Identify which cell holds the provided text, then report its [X, Y] central coordinate. 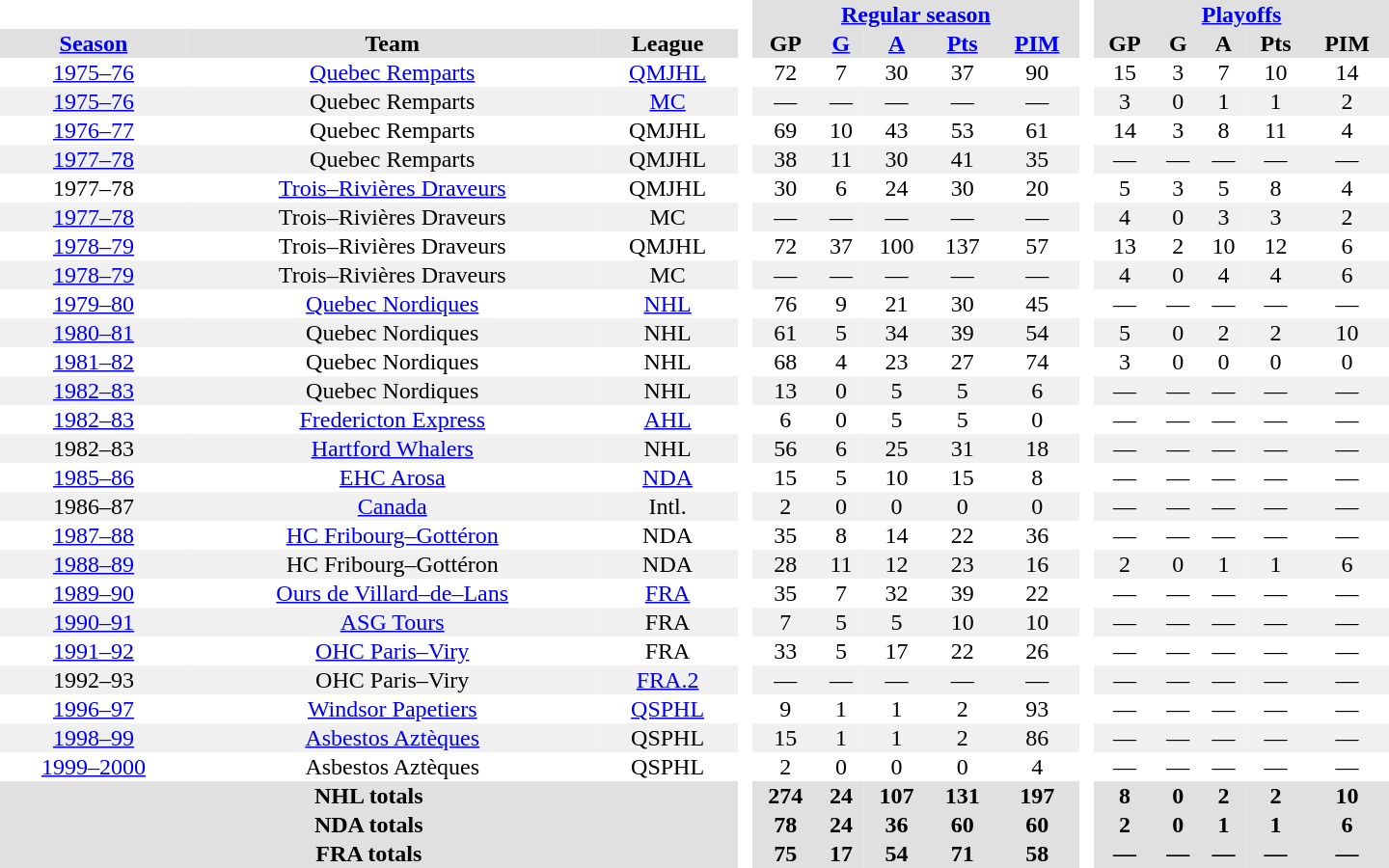
34 [897, 333]
1988–89 [94, 564]
Intl. [667, 506]
1976–77 [94, 130]
76 [785, 304]
Canada [393, 506]
56 [785, 448]
1981–82 [94, 362]
NDA totals [368, 825]
1979–80 [94, 304]
Season [94, 43]
Ours de Villard–de–Lans [393, 593]
27 [963, 362]
75 [785, 854]
ASG Tours [393, 622]
AHL [667, 420]
1985–86 [94, 477]
1989–90 [94, 593]
38 [785, 159]
28 [785, 564]
33 [785, 651]
100 [897, 246]
107 [897, 796]
FRA totals [368, 854]
Windsor Papetiers [393, 709]
1986–87 [94, 506]
1990–91 [94, 622]
1998–99 [94, 738]
58 [1038, 854]
69 [785, 130]
20 [1038, 188]
Team [393, 43]
41 [963, 159]
32 [897, 593]
57 [1038, 246]
16 [1038, 564]
68 [785, 362]
21 [897, 304]
1996–97 [94, 709]
NHL totals [368, 796]
League [667, 43]
274 [785, 796]
Hartford Whalers [393, 448]
26 [1038, 651]
1991–92 [94, 651]
31 [963, 448]
137 [963, 246]
131 [963, 796]
25 [897, 448]
86 [1038, 738]
FRA.2 [667, 680]
74 [1038, 362]
Regular season [915, 14]
43 [897, 130]
18 [1038, 448]
45 [1038, 304]
93 [1038, 709]
1992–93 [94, 680]
1980–81 [94, 333]
Fredericton Express [393, 420]
1999–2000 [94, 767]
197 [1038, 796]
Playoffs [1241, 14]
90 [1038, 72]
53 [963, 130]
1987–88 [94, 535]
71 [963, 854]
78 [785, 825]
EHC Arosa [393, 477]
